Capture the cell that displays the provided text and extract its [x, y] central coordinate. 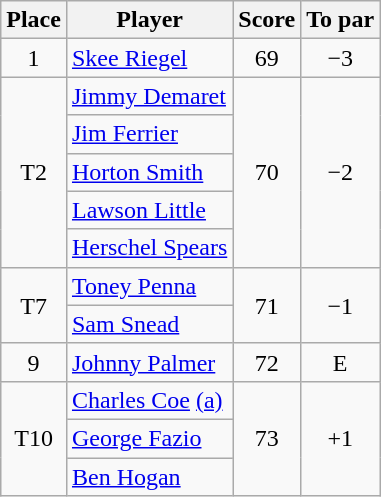
−3 [340, 58]
70 [267, 172]
T7 [34, 305]
Score [267, 20]
Charles Coe (a) [149, 400]
73 [267, 438]
Toney Penna [149, 286]
Player [149, 20]
Lawson Little [149, 210]
Ben Hogan [149, 477]
−2 [340, 172]
Jim Ferrier [149, 134]
Place [34, 20]
+1 [340, 438]
To par [340, 20]
Sam Snead [149, 324]
T2 [34, 172]
72 [267, 362]
Johnny Palmer [149, 362]
9 [34, 362]
Herschel Spears [149, 248]
Skee Riegel [149, 58]
−1 [340, 305]
T10 [34, 438]
69 [267, 58]
E [340, 362]
Jimmy Demaret [149, 96]
1 [34, 58]
Horton Smith [149, 172]
71 [267, 305]
George Fazio [149, 438]
